Capture the cell that displays the provided text and extract its [x, y] central coordinate. 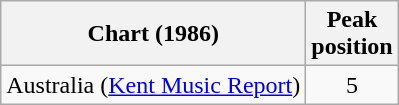
Australia (Kent Music Report) [154, 85]
5 [352, 85]
Chart (1986) [154, 34]
Peakposition [352, 34]
